Capture the cell that displays the provided text and extract its (X, Y) central coordinate. 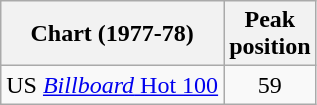
59 (270, 85)
US Billboard Hot 100 (112, 85)
Chart (1977-78) (112, 34)
Peakposition (270, 34)
